Extract the [X, Y] coordinate from the center of the cell holding the provided text.  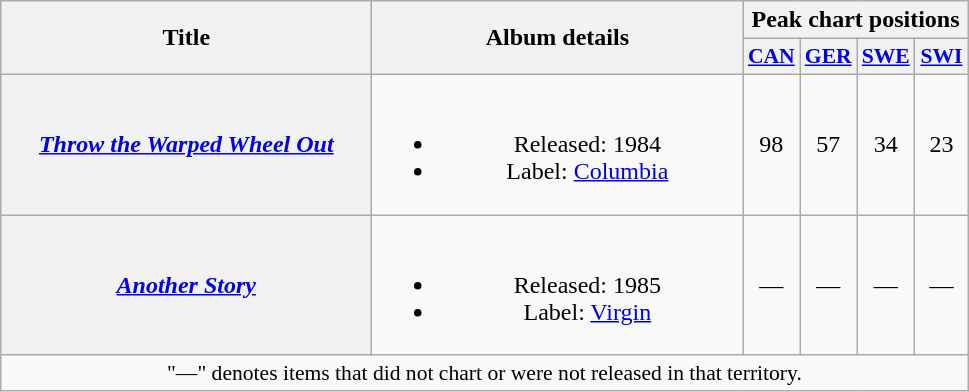
Peak chart positions [856, 20]
"—" denotes items that did not chart or were not released in that territory. [484, 373]
98 [772, 144]
GER [828, 57]
Album details [558, 38]
SWI [942, 57]
SWE [886, 57]
Released: 1984Label: Columbia [558, 144]
Throw the Warped Wheel Out [186, 144]
23 [942, 144]
57 [828, 144]
34 [886, 144]
Released: 1985Label: Virgin [558, 284]
CAN [772, 57]
Another Story [186, 284]
Title [186, 38]
